Return (X, Y) of the center of cell containing provided text 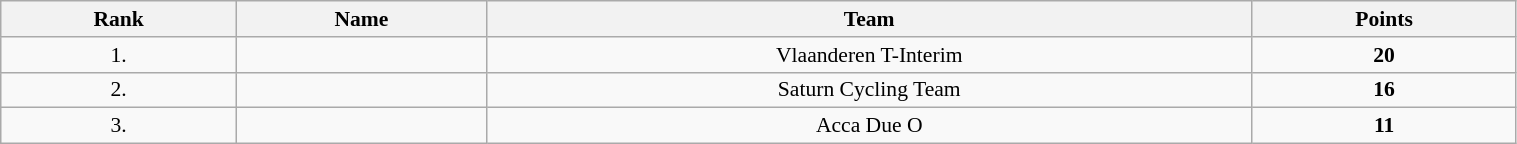
Acca Due O (869, 126)
2. (119, 90)
20 (1384, 55)
Points (1384, 19)
Team (869, 19)
3. (119, 126)
Saturn Cycling Team (869, 90)
Vlaanderen T-Interim (869, 55)
11 (1384, 126)
1. (119, 55)
16 (1384, 90)
Name (362, 19)
Rank (119, 19)
